Search for the cell housing the specified text and yield its [x, y] center coordinate. 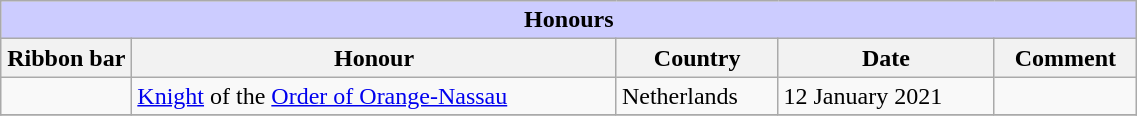
Country [697, 58]
Honours [569, 20]
Comment [1066, 58]
Ribbon bar [66, 58]
12 January 2021 [886, 96]
Honour [374, 58]
Date [886, 58]
Knight of the Order of Orange-Nassau [374, 96]
Netherlands [697, 96]
